Provide the [X, Y] coordinate of the cell's center where the given text is located.  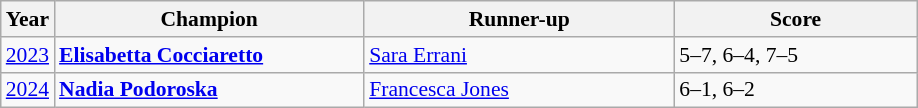
2023 [28, 55]
Francesca Jones [519, 90]
Score [796, 19]
Runner-up [519, 19]
Champion [209, 19]
2024 [28, 90]
6–1, 6–2 [796, 90]
5–7, 6–4, 7–5 [796, 55]
Year [28, 19]
Sara Errani [519, 55]
Elisabetta Cocciaretto [209, 55]
Nadia Podoroska [209, 90]
